Find where the given text appears and provide that cell's center as (X, Y) coordinate. 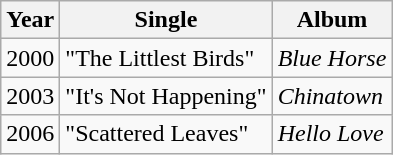
Single (166, 20)
"The Littlest Birds" (166, 58)
"It's Not Happening" (166, 96)
2006 (30, 134)
Year (30, 20)
"Scattered Leaves" (166, 134)
Hello Love (332, 134)
2003 (30, 96)
Chinatown (332, 96)
Album (332, 20)
2000 (30, 58)
Blue Horse (332, 58)
